Determine the (X, Y) coordinate at the center of the cell enclosing the given text.  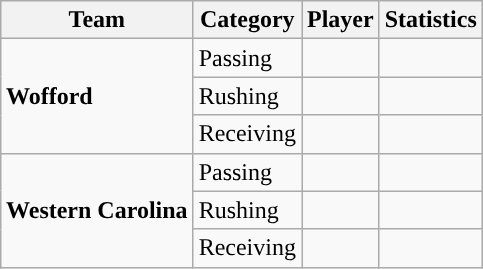
Team (98, 20)
Player (341, 20)
Statistics (430, 20)
Wofford (98, 96)
Category (247, 20)
Western Carolina (98, 210)
